Return the [x, y] coordinate for the center point of the cell that contains the specified text.  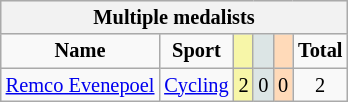
Multiple medalists [174, 17]
Total [320, 51]
Name [80, 51]
Remco Evenepoel [80, 85]
Sport [196, 51]
Cycling [196, 85]
